Capture the cell that displays the provided text and extract its [x, y] central coordinate. 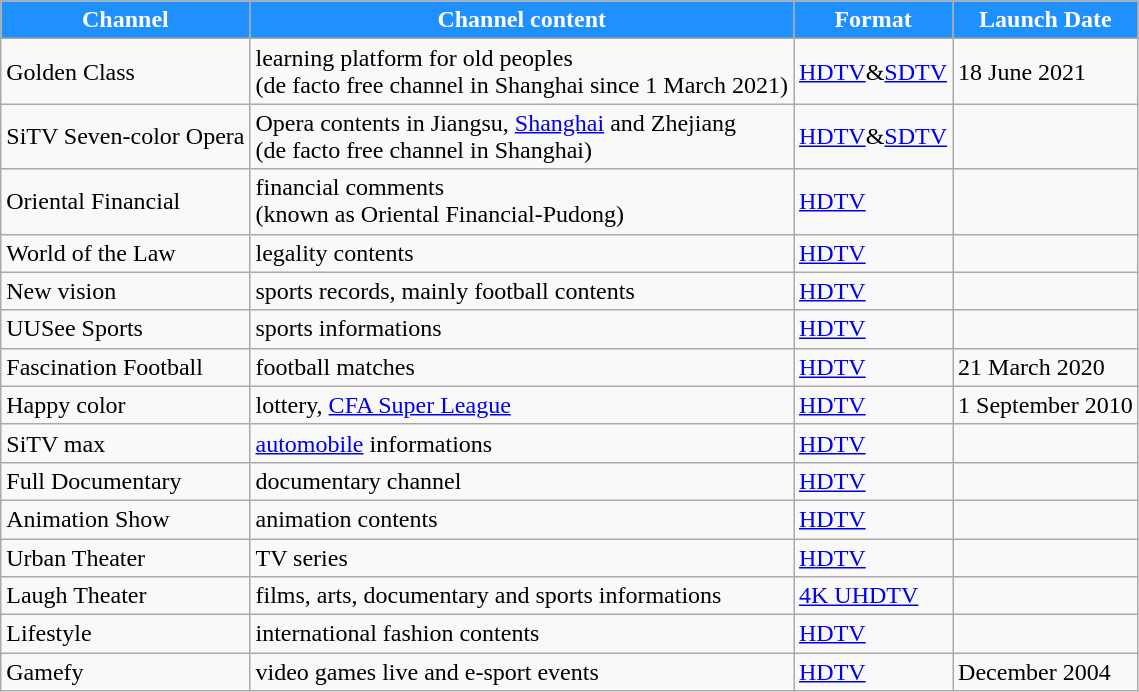
documentary channel [522, 481]
sports records, mainly football contents [522, 291]
Golden Class [126, 72]
football matches [522, 367]
Full Documentary [126, 481]
New vision [126, 291]
21 March 2020 [1046, 367]
Channel content [522, 20]
December 2004 [1046, 672]
Opera contents in Jiangsu, Shanghai and Zhejiang(de facto free channel in Shanghai) [522, 136]
UUSee Sports [126, 329]
automobile informations [522, 443]
films, arts, documentary and sports informations [522, 596]
financial comments(known as Oriental Financial-Pudong) [522, 202]
Format [874, 20]
learning platform for old peoples(de facto free channel in Shanghai since 1 March 2021) [522, 72]
SiTV Seven-color Opera [126, 136]
Animation Show [126, 519]
animation contents [522, 519]
Lifestyle [126, 634]
Oriental Financial [126, 202]
Urban Theater [126, 557]
Launch Date [1046, 20]
Gamefy [126, 672]
Laugh Theater [126, 596]
18 June 2021 [1046, 72]
SiTV max [126, 443]
video games live and e-sport events [522, 672]
World of the Law [126, 253]
TV series [522, 557]
1 September 2010 [1046, 405]
legality contents [522, 253]
Happy color [126, 405]
lottery, CFA Super League [522, 405]
4K UHDTV [874, 596]
international fashion contents [522, 634]
sports informations [522, 329]
Channel [126, 20]
Fascination Football [126, 367]
